For the text-containing cell, return its midpoint in [X, Y] coordinate format. 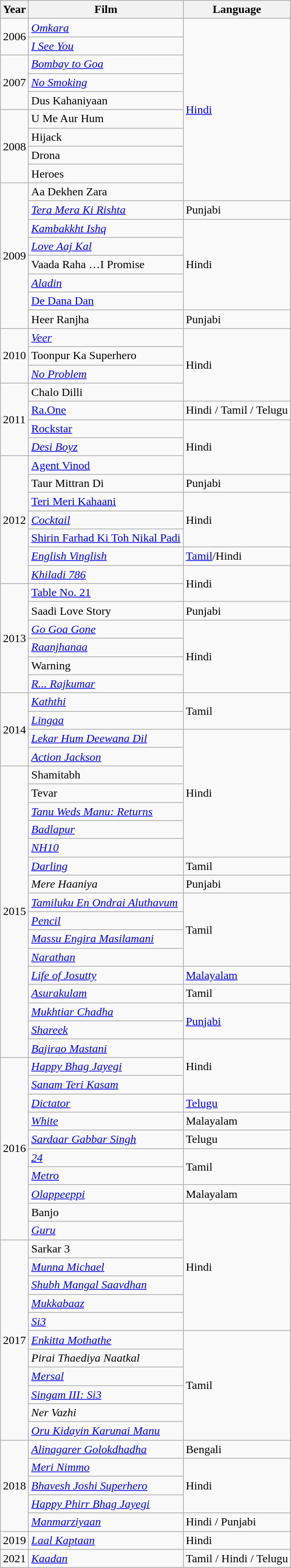
Year [14, 10]
Shubh Mangal Saavdhan [106, 1285]
No Problem [106, 374]
Manmarziyaan [106, 1522]
Drona [106, 155]
Desi Boyz [106, 447]
Dictator [106, 1103]
Ra.One [106, 410]
Si3 [106, 1321]
No Smoking [106, 82]
Action Jackson [106, 756]
Metro [106, 1176]
2018 [14, 1486]
2019 [14, 1540]
Aladin [106, 283]
Table No. 21 [106, 593]
Singam III: Si3 [106, 1395]
R... Rajkumar [106, 684]
Saadi Love Story [106, 611]
2015 [14, 912]
Badlapur [106, 830]
Happy Bhag Jayegi [106, 1066]
Tevar [106, 793]
White [106, 1121]
Go Goa Gone [106, 629]
Taur Mittran Di [106, 483]
Cocktail [106, 519]
Teri Meri Kahaani [106, 501]
Omkara [106, 28]
Mere Haaniya [106, 884]
Heroes [106, 173]
2007 [14, 82]
Rockstar [106, 429]
Enkitta Mothathe [106, 1340]
Aa Dekhen Zara [106, 192]
Lingaa [106, 720]
Mukhtiar Chadha [106, 1012]
Chalo Dilli [106, 392]
Meri Nimmo [106, 1467]
Khiladi 786 [106, 575]
Bhavesh Joshi Superhero [106, 1486]
Banjo [106, 1212]
2014 [14, 729]
2016 [14, 1148]
2010 [14, 356]
U Me Aur Hum [106, 119]
Pirai Thaediya Naatkal [106, 1358]
Bombay to Goa [106, 64]
English Vinglish [106, 556]
2006 [14, 37]
Hindi / Punjabi [237, 1522]
Language [237, 10]
Laal Kaptaan [106, 1540]
2011 [14, 419]
24 [106, 1158]
2012 [14, 519]
Kambakkht Ishq [106, 228]
Love Aaj Kal [106, 247]
2017 [14, 1340]
Shareek [106, 1030]
Shamitabh [106, 775]
Darling [106, 866]
NH10 [106, 848]
Vaada Raha …I Promise [106, 265]
Film [106, 10]
I See You [106, 46]
Sarkar 3 [106, 1249]
Tamil/Hindi [237, 556]
2013 [14, 638]
Raanjhanaa [106, 647]
Tanu Weds Manu: Returns [106, 812]
Pencil [106, 921]
Narathan [106, 957]
Veer [106, 338]
Toonpur Ka Superhero [106, 356]
Olappeeppi [106, 1194]
Bajirao Mastani [106, 1048]
Happy Phirr Bhag Jayegi [106, 1504]
Dus Kahaniyaan [106, 101]
2008 [14, 146]
Hindi / Tamil / Telugu [237, 410]
Warning [106, 666]
2009 [14, 255]
Sardaar Gabbar Singh [106, 1139]
Asurakulam [106, 993]
Agent Vinod [106, 465]
De Dana Dan [106, 301]
Bengali [237, 1449]
Kaadan [106, 1558]
Oru Kidayin Karunai Manu [106, 1431]
Kaththi [106, 702]
Lekar Hum Deewana Dil [106, 738]
Hijack [106, 137]
Munna Michael [106, 1267]
Massu Engira Masilamani [106, 939]
Shirin Farhad Ki Toh Nikal Padi [106, 538]
Tamil / Hindi / Telugu [237, 1558]
Alinagarer Golokdhadha [106, 1449]
Mersal [106, 1376]
Life of Josutty [106, 975]
Tamiluku En Ondrai Aluthavum [106, 902]
Guru [106, 1230]
Heer Ranjha [106, 319]
Ner Vazhi [106, 1413]
Sanam Teri Kasam [106, 1084]
Mukkabaaz [106, 1303]
Tera Mera Ki Rishta [106, 210]
2021 [14, 1558]
